Output the [x, y] coordinate of the center of the cell containing the given text.  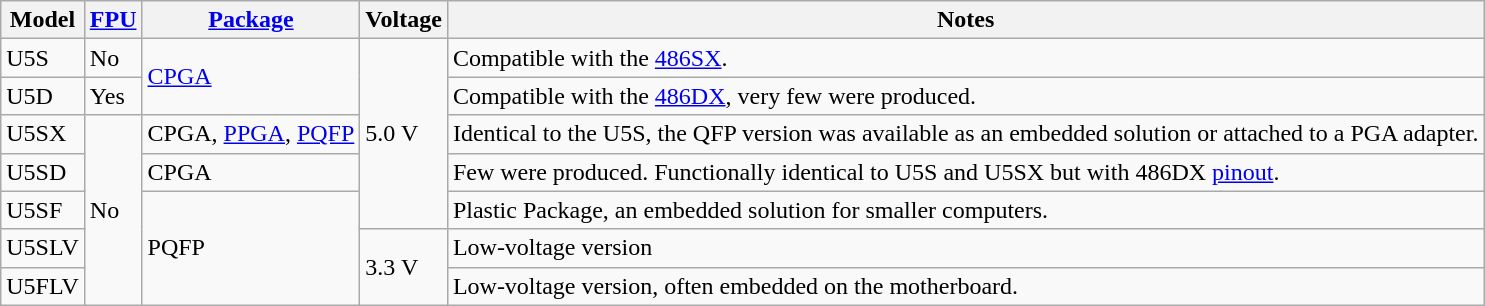
Yes [113, 96]
3.3 V [404, 267]
Compatible with the 486SX. [966, 58]
Model [43, 20]
Low-voltage version [966, 248]
Voltage [404, 20]
PQFP [251, 248]
Low-voltage version, often embedded on the motherboard. [966, 286]
U5S [43, 58]
U5D [43, 96]
FPU [113, 20]
U5FLV [43, 286]
Few were produced. Functionally identical to U5S and U5SX but with 486DX pinout. [966, 172]
Notes [966, 20]
Package [251, 20]
U5SF [43, 210]
Compatible with the 486DX, very few were produced. [966, 96]
Plastic Package, an embedded solution for smaller computers. [966, 210]
U5SX [43, 134]
5.0 V [404, 134]
CPGA, PPGA, PQFP [251, 134]
Identical to the U5S, the QFP version was available as an embedded solution or attached to a PGA adapter. [966, 134]
U5SLV [43, 248]
U5SD [43, 172]
